Return the [X, Y] coordinate for the center point of the cell that contains the specified text.  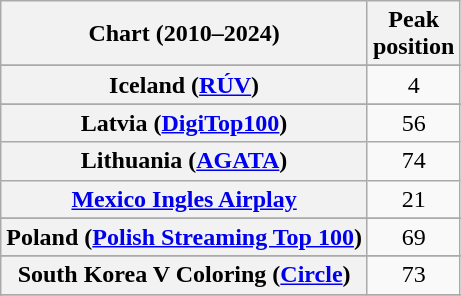
4 [413, 85]
Iceland (RÚV) [184, 85]
South Korea V Coloring (Circle) [184, 275]
21 [413, 199]
Poland (Polish Streaming Top 100) [184, 237]
69 [413, 237]
56 [413, 123]
Peakposition [413, 34]
73 [413, 275]
Lithuania (AGATA) [184, 161]
Chart (2010–2024) [184, 34]
Latvia (DigiTop100) [184, 123]
74 [413, 161]
Mexico Ingles Airplay [184, 199]
